Scan for the cell matching the given text and deliver its (X, Y) coordinate at center. 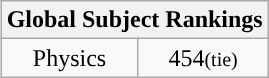
454(tie) (203, 58)
Global Subject Rankings (134, 20)
Physics (70, 58)
